For the text-containing cell, return its midpoint in (x, y) coordinate format. 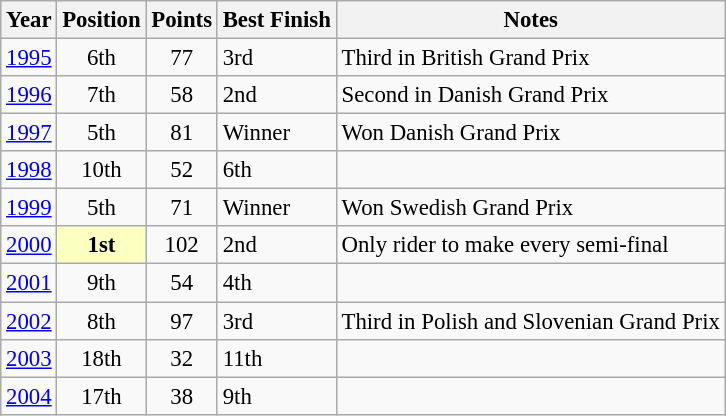
11th (276, 358)
2001 (29, 283)
Won Danish Grand Prix (530, 133)
Year (29, 20)
52 (182, 170)
1995 (29, 58)
Third in British Grand Prix (530, 58)
4th (276, 283)
Position (102, 20)
77 (182, 58)
1996 (29, 95)
1st (102, 245)
97 (182, 321)
32 (182, 358)
Notes (530, 20)
2002 (29, 321)
Only rider to make every semi-final (530, 245)
2003 (29, 358)
58 (182, 95)
1997 (29, 133)
10th (102, 170)
71 (182, 208)
7th (102, 95)
Second in Danish Grand Prix (530, 95)
8th (102, 321)
2004 (29, 396)
2000 (29, 245)
17th (102, 396)
38 (182, 396)
1998 (29, 170)
Best Finish (276, 20)
54 (182, 283)
Won Swedish Grand Prix (530, 208)
102 (182, 245)
Points (182, 20)
Third in Polish and Slovenian Grand Prix (530, 321)
18th (102, 358)
81 (182, 133)
1999 (29, 208)
